Search for the cell housing the specified text and yield its [x, y] center coordinate. 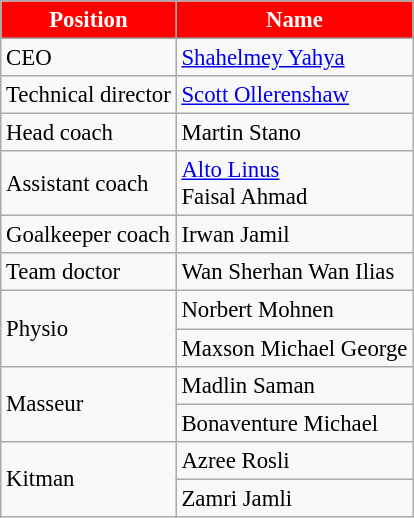
Bonaventure Michael [294, 423]
Head coach [88, 133]
Technical director [88, 95]
Name [294, 20]
CEO [88, 58]
Wan Sherhan Wan Ilias [294, 273]
Norbert Mohnen [294, 310]
Martin Stano [294, 133]
Madlin Saman [294, 385]
Scott Ollerenshaw [294, 95]
Goalkeeper coach [88, 235]
Zamri Jamli [294, 498]
Maxson Michael George [294, 348]
Shahelmey Yahya [294, 58]
Physio [88, 328]
Kitman [88, 478]
Team doctor [88, 273]
Irwan Jamil [294, 235]
Masseur [88, 404]
Azree Rosli [294, 460]
Assistant coach [88, 184]
Position [88, 20]
Alto Linus Faisal Ahmad [294, 184]
